Output the [X, Y] coordinate of the center of the cell containing the given text.  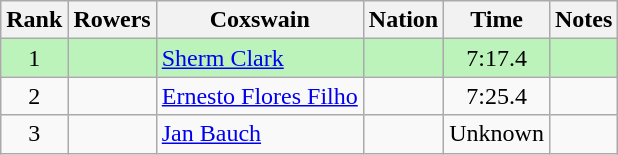
Time [497, 20]
7:25.4 [497, 96]
2 [34, 96]
Coxswain [260, 20]
3 [34, 134]
Sherm Clark [260, 58]
Unknown [497, 134]
Rowers [112, 20]
Jan Bauch [260, 134]
Notes [583, 20]
Rank [34, 20]
1 [34, 58]
Nation [403, 20]
Ernesto Flores Filho [260, 96]
7:17.4 [497, 58]
